Output the (x, y) coordinate of the center of the cell containing the given text.  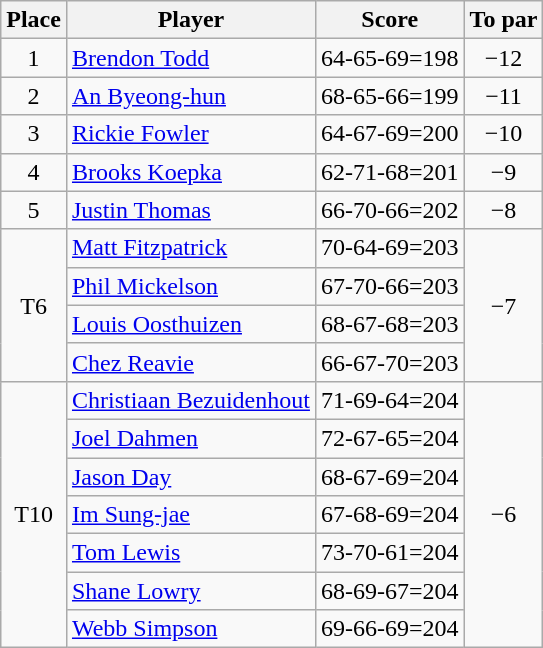
1 (34, 58)
73-70-61=204 (390, 553)
−6 (504, 514)
66-67-70=203 (390, 362)
72-67-65=204 (390, 438)
An Byeong-hun (190, 96)
−7 (504, 305)
Phil Mickelson (190, 286)
Christiaan Bezuidenhout (190, 400)
−12 (504, 58)
T6 (34, 305)
3 (34, 134)
Brendon Todd (190, 58)
68-67-69=204 (390, 477)
69-66-69=204 (390, 629)
Joel Dahmen (190, 438)
Tom Lewis (190, 553)
Matt Fitzpatrick (190, 248)
67-70-66=203 (390, 286)
68-67-68=203 (390, 324)
Jason Day (190, 477)
Louis Oosthuizen (190, 324)
68-69-67=204 (390, 591)
−11 (504, 96)
5 (34, 210)
2 (34, 96)
71-69-64=204 (390, 400)
Justin Thomas (190, 210)
Rickie Fowler (190, 134)
Shane Lowry (190, 591)
Chez Reavie (190, 362)
66-70-66=202 (390, 210)
T10 (34, 514)
68-65-66=199 (390, 96)
64-65-69=198 (390, 58)
Webb Simpson (190, 629)
64-67-69=200 (390, 134)
Player (190, 20)
70-64-69=203 (390, 248)
Brooks Koepka (190, 172)
67-68-69=204 (390, 515)
To par (504, 20)
−10 (504, 134)
−8 (504, 210)
−9 (504, 172)
Place (34, 20)
62-71-68=201 (390, 172)
Score (390, 20)
4 (34, 172)
Im Sung-jae (190, 515)
